Search for the cell housing the specified text and yield its (x, y) center coordinate. 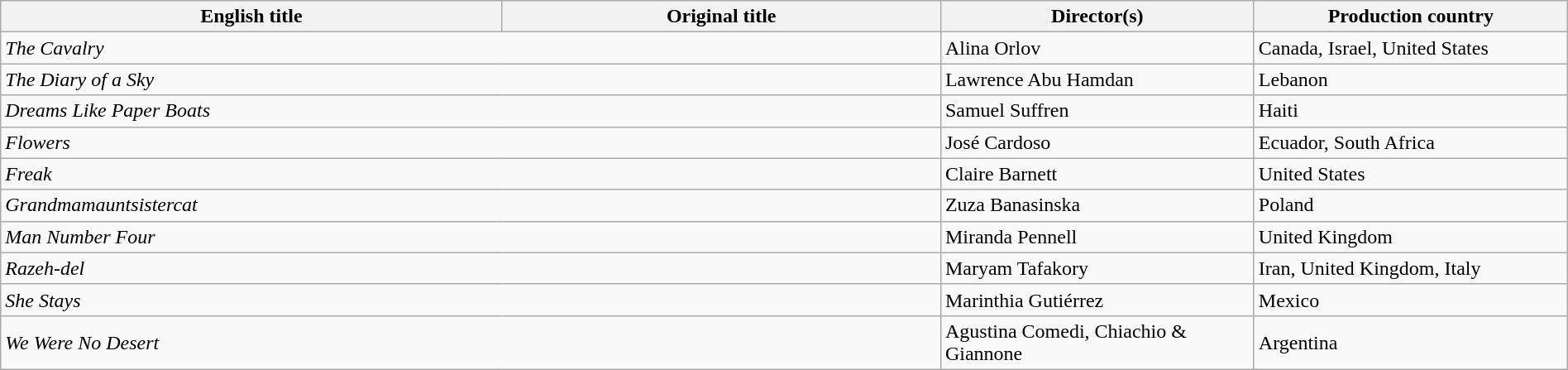
Flowers (471, 142)
Zuza Banasinska (1097, 205)
Argentina (1411, 343)
We Were No Desert (471, 343)
Dreams Like Paper Boats (471, 111)
Agustina Comedi, Chiachio & Giannone (1097, 343)
Freak (471, 174)
Alina Orlov (1097, 48)
Razeh-del (471, 268)
Canada, Israel, United States (1411, 48)
Mexico (1411, 300)
José Cardoso (1097, 142)
Production country (1411, 17)
United States (1411, 174)
She Stays (471, 300)
Maryam Tafakory (1097, 268)
Ecuador, South Africa (1411, 142)
Lebanon (1411, 79)
Original title (721, 17)
Samuel Suffren (1097, 111)
Marinthia Gutiérrez (1097, 300)
Iran, United Kingdom, Italy (1411, 268)
Lawrence Abu Hamdan (1097, 79)
The Cavalry (471, 48)
Miranda Pennell (1097, 237)
English title (251, 17)
United Kingdom (1411, 237)
Poland (1411, 205)
Claire Barnett (1097, 174)
Director(s) (1097, 17)
Grandmamauntsistercat (471, 205)
Man Number Four (471, 237)
The Diary of a Sky (471, 79)
Haiti (1411, 111)
